Determine the (X, Y) coordinate at the center of the cell enclosing the given text.  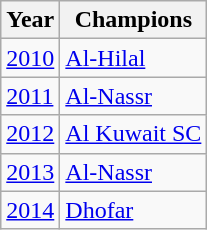
Al-Hilal (134, 58)
Year (30, 20)
2013 (30, 172)
2011 (30, 96)
Dhofar (134, 210)
Al Kuwait SC (134, 134)
2012 (30, 134)
2014 (30, 210)
2010 (30, 58)
Champions (134, 20)
